Output the (x, y) coordinate of the center of the cell containing the given text.  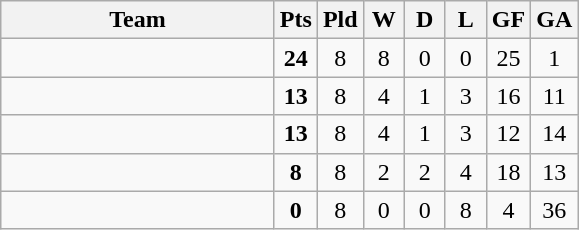
W (384, 20)
Pld (340, 20)
11 (554, 96)
16 (508, 96)
GF (508, 20)
36 (554, 210)
25 (508, 58)
Team (138, 20)
24 (296, 58)
D (424, 20)
18 (508, 172)
14 (554, 134)
Pts (296, 20)
12 (508, 134)
GA (554, 20)
L (466, 20)
